Output the (x, y) coordinate of the center of the cell containing the given text.  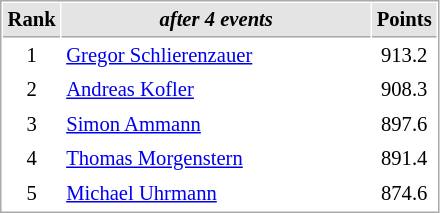
Thomas Morgenstern (216, 158)
897.6 (404, 124)
Simon Ammann (216, 124)
Points (404, 20)
1 (32, 56)
874.6 (404, 194)
3 (32, 124)
913.2 (404, 56)
891.4 (404, 158)
Rank (32, 20)
Michael Uhrmann (216, 194)
Gregor Schlierenzauer (216, 56)
5 (32, 194)
908.3 (404, 90)
2 (32, 90)
Andreas Kofler (216, 90)
after 4 events (216, 20)
4 (32, 158)
